Scan for the cell matching the given text and deliver its (x, y) coordinate at center. 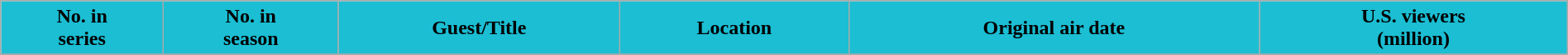
Guest/Title (480, 28)
No. inseason (251, 28)
Location (734, 28)
No. inseries (83, 28)
U.S. viewers(million) (1414, 28)
Original air date (1054, 28)
